Capture the cell that displays the provided text and extract its (x, y) central coordinate. 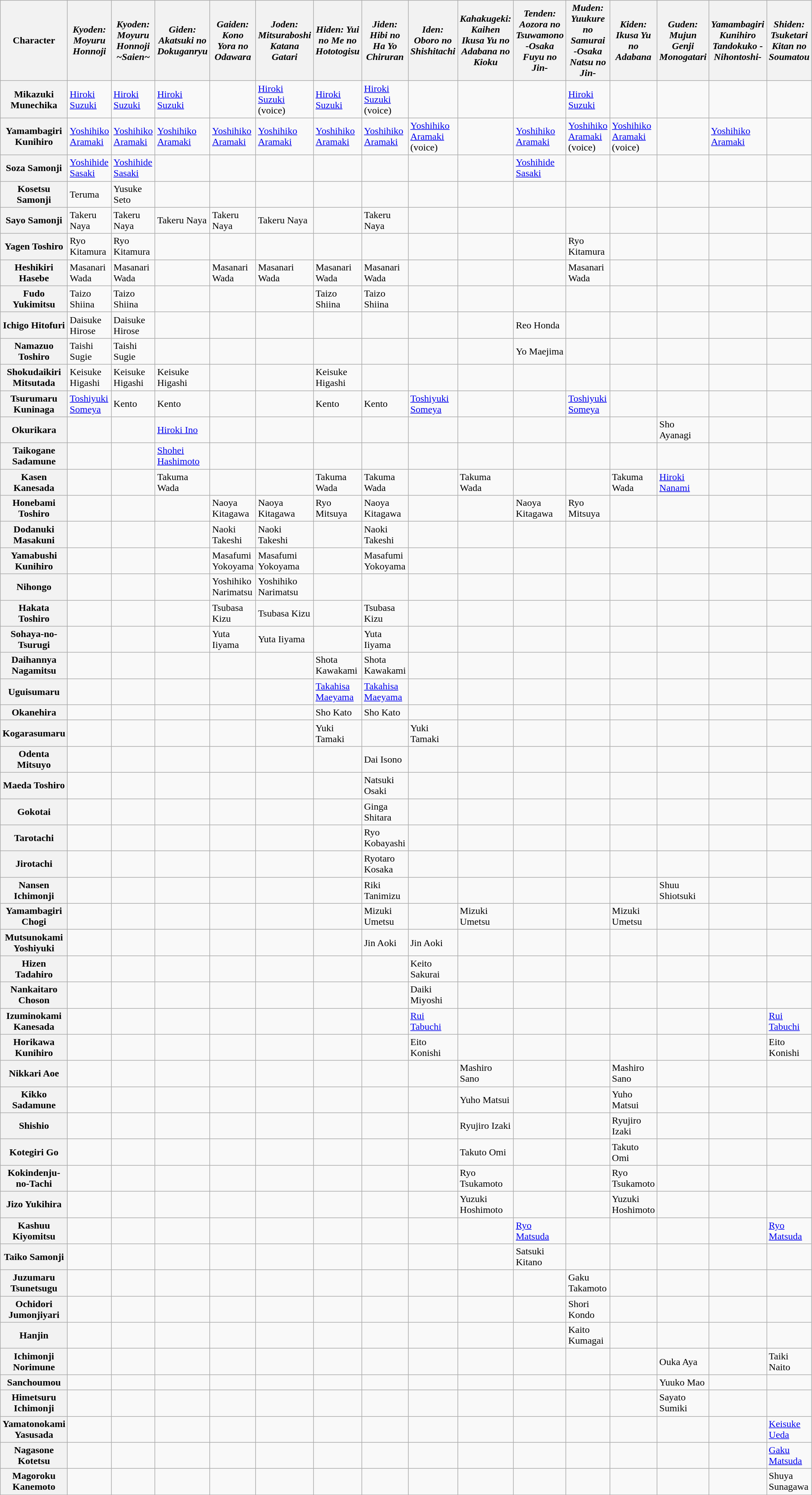
Nagasone Kotetsu (34, 1455)
Nikkari Aoe (34, 1074)
Riki Tanimizu (385, 890)
Hiden: Yui no Me no Hototogisu (338, 41)
Kokindenju-no-Tachi (34, 1178)
Shuu Shiotsuki (683, 890)
Tsurumaru Kuninaga (34, 403)
Honebami Toshiro (34, 509)
Keisuke Ueda (789, 1429)
Kashuu Kiyomitsu (34, 1231)
Gokotai (34, 811)
Mikazuki Munechika (34, 99)
Sanchoumou (34, 1382)
Kahakugeki: Kaihen Ikusa Yu no Adabana no Kioku (485, 41)
Gaku Takamoto (588, 1283)
Namazuo Toshiro (34, 351)
Yamambagiri Kunihiro Tandokuko -Nihontoshi- (738, 41)
Hakata Toshiro (34, 613)
Kaito Kumagai (588, 1335)
Taiko Samonji (34, 1257)
Jiden: Hibi no Ha Yo Chiruran (385, 41)
Sayo Samonji (34, 221)
Magoroku Kanemoto (34, 1482)
Jizo Yukihira (34, 1204)
Nansen Ichimonji (34, 890)
Gaku Matsuda (789, 1455)
Tenden: Aozora no Tsuwamono -Osaka Fuyu no Jin- (540, 41)
Jirotachi (34, 864)
Mutsunokami Yoshiyuki (34, 942)
Kotegiri Go (34, 1152)
Hiroki Ino (182, 430)
Satsuki Kitano (540, 1257)
Shokudaikiri Mitsutada (34, 377)
Kogarasumaru (34, 733)
Fudo Yukimitsu (34, 299)
Ryotaro Kosaka (385, 864)
Shiden: Tsuketari Kitan no Soumatou (789, 41)
Daihannya Nagamitsu (34, 666)
Yamambagiri Chogi (34, 917)
Ouka Aya (683, 1362)
Yamambagiri Kunihiro (34, 136)
Kyoden: Moyuru Honnoji (89, 41)
Character (34, 41)
Kasen Kanesada (34, 482)
Gaiden: Kono Yora no Odawara (233, 41)
Muden: Yuukure no Samurai -Osaka Natsu no Jin- (588, 41)
Tarotachi (34, 838)
Okurikara (34, 430)
Ginga Shitara (385, 811)
Izuminokami Kanesada (34, 1021)
Kiden: Ikusa Yu no Adabana (633, 41)
Yagen Toshiro (34, 246)
Soza Samonji (34, 168)
Reo Honda (540, 325)
Iden: Oboro no Shishitachi (433, 41)
Ichimonji Norimune (34, 1362)
Yusuke Seto (134, 194)
Sho Ayanagi (683, 430)
Keito Sakurai (433, 969)
Yo Maejima (540, 351)
Ichigo Hitofuri (34, 325)
Shishio (34, 1126)
Shori Kondo (588, 1309)
Dai Isono (385, 759)
Giden: Akatsuki no Dokuganryu (182, 41)
Sayato Sumiki (683, 1403)
Teruma (89, 194)
Nihongo (34, 587)
Dodanuki Masakuni (34, 534)
Nankaitaro Choson (34, 995)
Ryo Kobayashi (385, 838)
Maeda Toshiro (34, 786)
Sohaya-no-Tsurugi (34, 639)
Kikko Sadamune (34, 1099)
Heshikiri Hasebe (34, 273)
Juzumaru Tsunetsugu (34, 1283)
Shuya Sunagawa (789, 1482)
Yamatonokami Yasusada (34, 1429)
Shohei Hashimoto (182, 456)
Natsuki Osaki (385, 786)
Kyoden: Moyuru Honnoji ~Saien~ (134, 41)
Joden: Mitsuraboshi Katana Gatari (285, 41)
Yuuko Mao (683, 1382)
Taikogane Sadamune (34, 456)
Hizen Tadahiro (34, 969)
Odenta Mitsuyo (34, 759)
Himetsuru Ichimonji (34, 1403)
Daiki Miyoshi (433, 995)
Yamabushi Kunihiro (34, 561)
Hanjin (34, 1335)
Ochidori Jumonjiyari (34, 1309)
Horikawa Kunihiro (34, 1047)
Taiki Naito (789, 1362)
Hiroki Nanami (683, 482)
Guden: Mujun Genji Monogatari (683, 41)
Okanehira (34, 712)
Kosetsu Samonji (34, 194)
Uguisumaru (34, 691)
